For the text-containing cell, return its midpoint in (x, y) coordinate format. 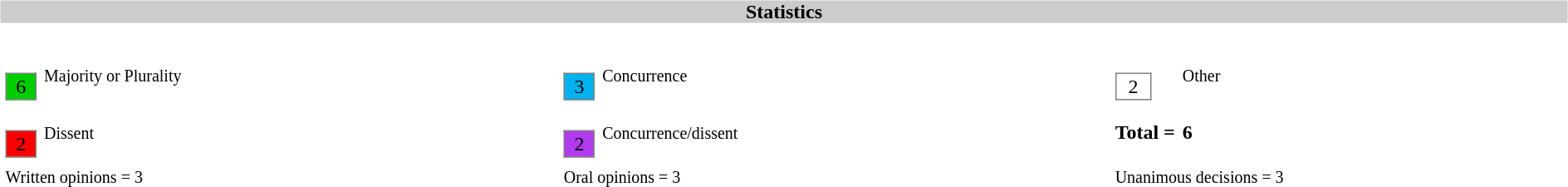
Statistics (784, 12)
Other (1373, 76)
Concurrence/dissent (855, 132)
Majority or Plurality (301, 76)
Concurrence (855, 76)
Total = (1145, 132)
Dissent (301, 132)
